Extract the [x, y] coordinate from the center of the cell holding the provided text.  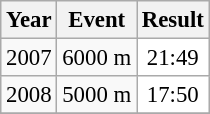
5000 m [97, 95]
17:50 [172, 95]
Year [29, 20]
2008 [29, 95]
2007 [29, 58]
6000 m [97, 58]
Event [97, 20]
21:49 [172, 58]
Result [172, 20]
